Output the [X, Y] coordinate of the center of the cell containing the given text.  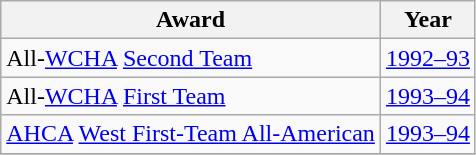
AHCA West First-Team All-American [191, 134]
Award [191, 20]
All-WCHA First Team [191, 96]
Year [428, 20]
1992–93 [428, 58]
All-WCHA Second Team [191, 58]
